Detect which cell encompasses the target text, then output its (X, Y) center coordinate. 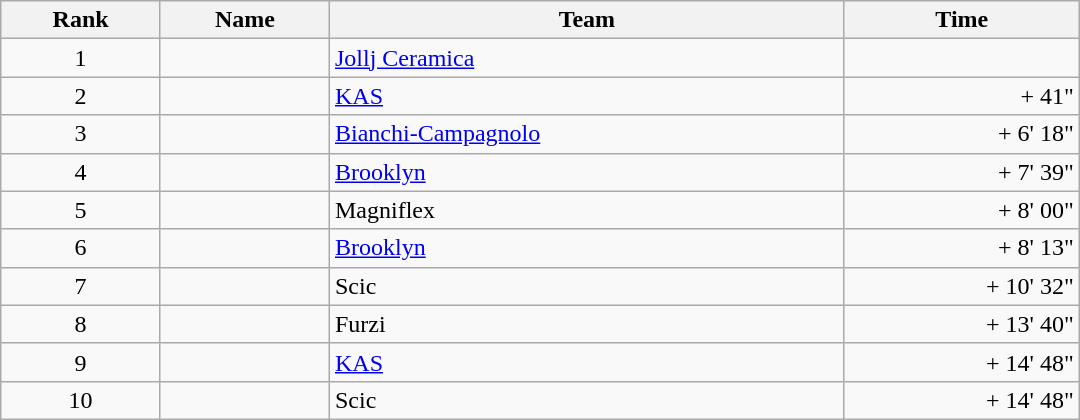
+ 6' 18" (962, 134)
Furzi (586, 324)
8 (81, 324)
4 (81, 172)
Team (586, 20)
+ 8' 00" (962, 210)
+ 7' 39" (962, 172)
6 (81, 248)
2 (81, 96)
10 (81, 400)
Name (244, 20)
+ 10' 32" (962, 286)
9 (81, 362)
5 (81, 210)
Time (962, 20)
Jollj Ceramica (586, 58)
3 (81, 134)
+ 8' 13" (962, 248)
Magniflex (586, 210)
Bianchi-Campagnolo (586, 134)
7 (81, 286)
+ 13' 40" (962, 324)
1 (81, 58)
Rank (81, 20)
+ 41" (962, 96)
